Scan for the cell matching the given text and deliver its (x, y) coordinate at center. 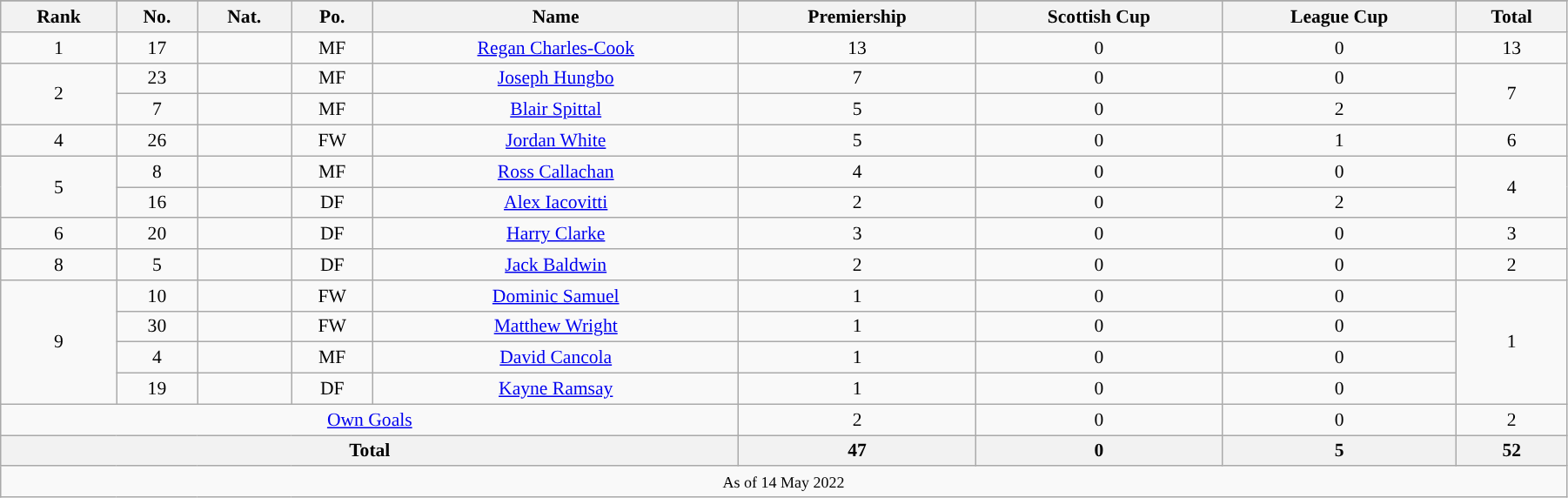
League Cup (1339, 17)
52 (1512, 451)
17 (157, 48)
16 (157, 203)
26 (157, 141)
47 (858, 451)
Scottish Cup (1098, 17)
Name (556, 17)
David Cancola (556, 358)
Rank (59, 17)
Matthew Wright (556, 326)
Blair Spittal (556, 110)
10 (157, 296)
Po. (332, 17)
19 (157, 389)
Alex Iacovitti (556, 203)
Jack Baldwin (556, 265)
As of 14 May 2022 (784, 482)
30 (157, 326)
Premiership (858, 17)
Own Goals (370, 420)
Nat. (245, 17)
20 (157, 234)
Dominic Samuel (556, 296)
Regan Charles-Cook (556, 48)
23 (157, 78)
Ross Callachan (556, 172)
Kayne Ramsay (556, 389)
Jordan White (556, 141)
9 (59, 342)
Joseph Hungbo (556, 78)
Harry Clarke (556, 234)
No. (157, 17)
